For the text-containing cell, return its midpoint in [x, y] coordinate format. 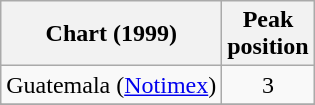
3 [268, 85]
Chart (1999) [112, 34]
Peakposition [268, 34]
Guatemala (Notimex) [112, 85]
